Return the [X, Y] coordinate for the center point of the cell that contains the specified text.  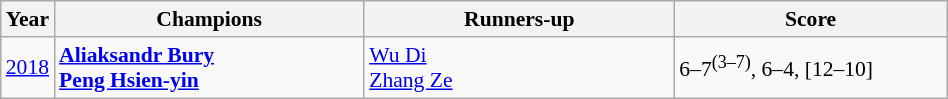
Runners-up [519, 19]
Score [810, 19]
Wu Di Zhang Ze [519, 68]
2018 [28, 68]
Year [28, 19]
Aliaksandr Bury Peng Hsien-yin [209, 68]
Champions [209, 19]
6–7(3–7), 6–4, [12–10] [810, 68]
